Return the [x, y] coordinate for the center point of the cell that contains the specified text.  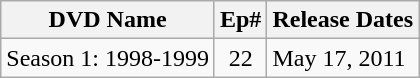
22 [240, 58]
Ep# [240, 20]
Season 1: 1998-1999 [108, 58]
DVD Name [108, 20]
May 17, 2011 [343, 58]
Release Dates [343, 20]
